For the text-containing cell, return its midpoint in [X, Y] coordinate format. 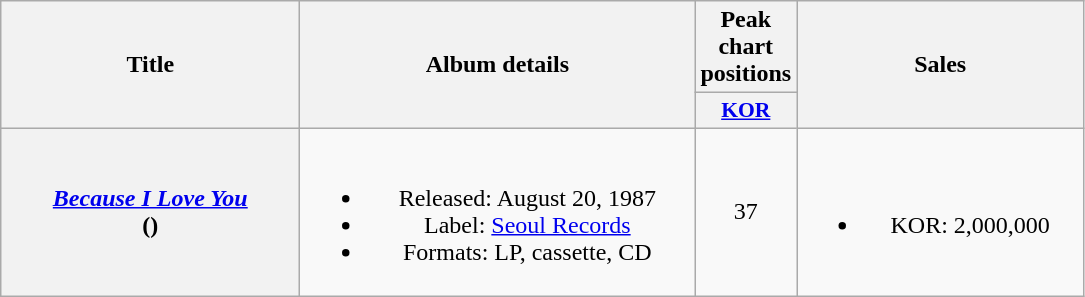
Released: August 20, 1987Label: Seoul RecordsFormats: LP, cassette, CD [498, 212]
Sales [940, 65]
KOR: 2,000,000 [940, 212]
Because I Love You () [150, 212]
Album details [498, 65]
KOR [746, 111]
Title [150, 65]
37 [746, 212]
Peakchartpositions [746, 47]
